Extract the [X, Y] coordinate from the center of the cell holding the provided text.  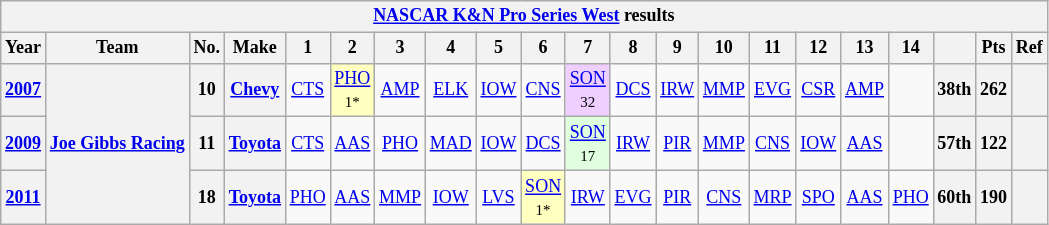
12 [818, 48]
8 [633, 48]
122 [994, 144]
6 [544, 48]
Team [117, 48]
2009 [24, 144]
Pts [994, 48]
3 [400, 48]
2007 [24, 90]
Make [254, 48]
Chevy [254, 90]
Ref [1029, 48]
57th [954, 144]
PHO1* [352, 90]
No. [206, 48]
5 [498, 48]
4 [450, 48]
14 [910, 48]
9 [678, 48]
LVS [498, 197]
CSR [818, 90]
SON17 [588, 144]
2011 [24, 197]
SPO [818, 197]
NASCAR K&N Pro Series West results [524, 16]
60th [954, 197]
7 [588, 48]
38th [954, 90]
MAD [450, 144]
2 [352, 48]
Joe Gibbs Racing [117, 144]
13 [865, 48]
18 [206, 197]
262 [994, 90]
SON1* [544, 197]
MRP [772, 197]
Year [24, 48]
1 [308, 48]
ELK [450, 90]
SON32 [588, 90]
190 [994, 197]
